Capture the cell that displays the provided text and extract its [X, Y] central coordinate. 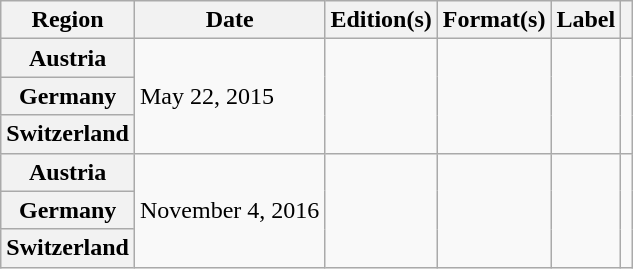
Edition(s) [381, 20]
November 4, 2016 [229, 210]
Label [586, 20]
Format(s) [494, 20]
Date [229, 20]
May 22, 2015 [229, 96]
Region [68, 20]
